Capture the cell that displays the provided text and extract its [X, Y] central coordinate. 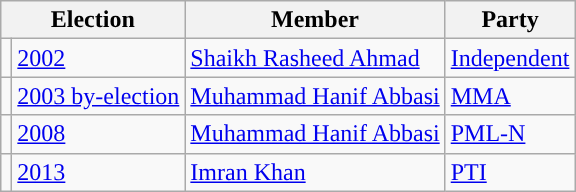
Shaikh Rasheed Ahmad [315, 58]
2008 [98, 134]
MMA [510, 96]
PML-N [510, 134]
Independent [510, 58]
Member [315, 20]
PTI [510, 172]
Imran Khan [315, 172]
2002 [98, 58]
2003 by-election [98, 96]
2013 [98, 172]
Party [510, 20]
Election [93, 20]
